Pinpoint the cell where the given text exists, returning its [x, y] midpoint coordinate. 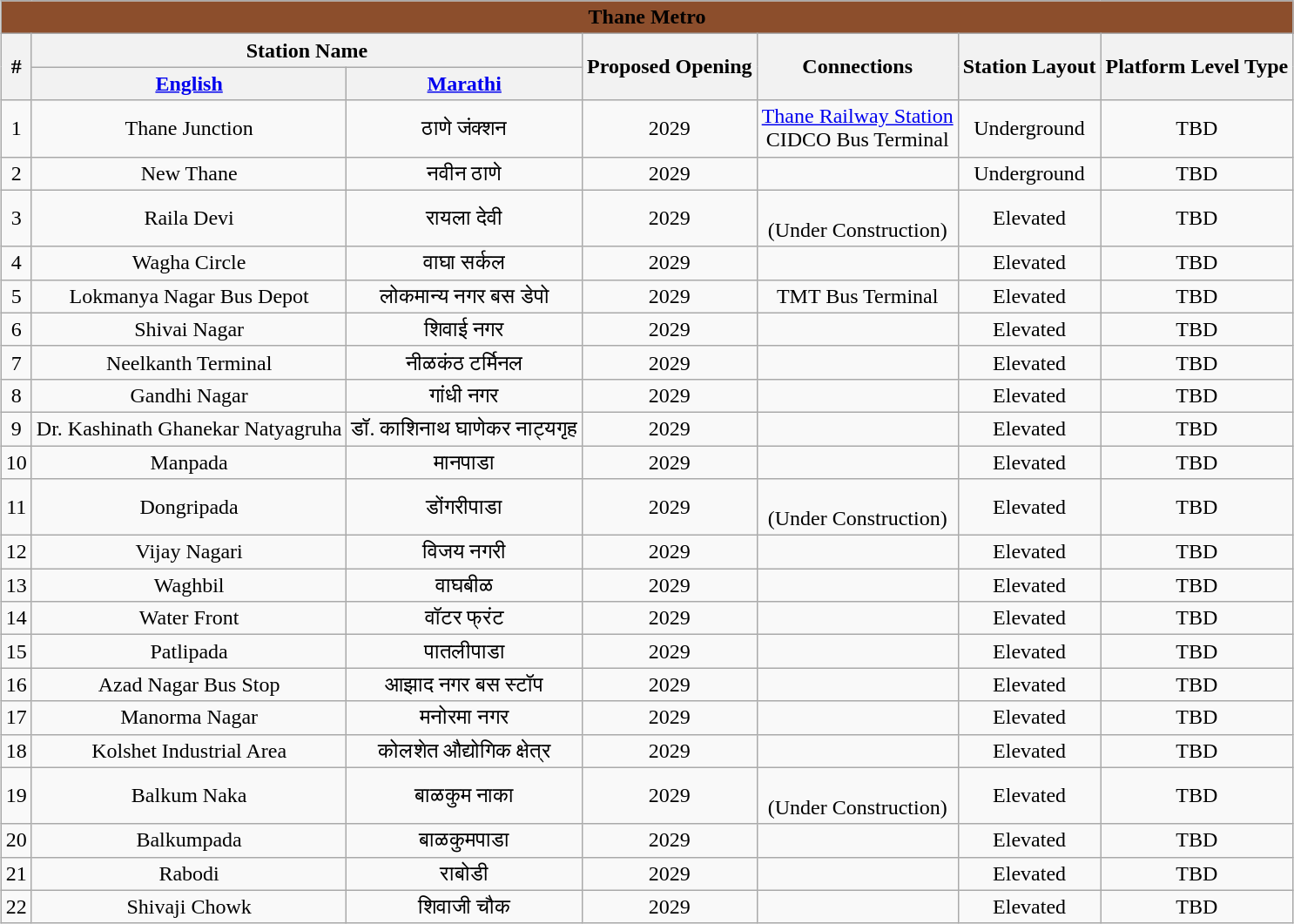
Connections [857, 67]
5 [16, 296]
Raila Devi [189, 218]
Balkum Naka [189, 796]
16 [16, 685]
वाघा सर्कल [465, 263]
Platform Level Type [1196, 67]
Manpada [189, 462]
Neelkanth Terminal [189, 362]
13 [16, 585]
विजय नगरी [465, 552]
11 [16, 507]
पातलीपाडा [465, 651]
वाघबीळ [465, 585]
3 [16, 218]
15 [16, 651]
7 [16, 362]
गांधी नगर [465, 395]
Rabodi [189, 873]
New Thane [189, 173]
Manorma Nagar [189, 718]
20 [16, 840]
4 [16, 263]
2 [16, 173]
TMT Bus Terminal [857, 296]
राबोडी [465, 873]
Thane Junction [189, 129]
डॉ. काशिनाथ घाणेकर नाट्यगृह [465, 428]
Wagha Circle [189, 263]
वॉटर फ्रंट [465, 618]
10 [16, 462]
रायला देवी [465, 218]
Patlipada [189, 651]
9 [16, 428]
Marathi [465, 84]
19 [16, 796]
Shivaji Chowk [189, 907]
बाळकुम नाका [465, 796]
Gandhi Nagar [189, 395]
शिवाई नगर [465, 329]
बाळकुमपाडा [465, 840]
Balkumpada [189, 840]
ठाणे जंक्शन [465, 129]
8 [16, 395]
Thane Metro [647, 17]
Dr. Kashinath Ghanekar Natyagruha [189, 428]
22 [16, 907]
Waghbil [189, 585]
Thane Railway Station CIDCO Bus Terminal [857, 129]
Kolshet Industrial Area [189, 751]
शिवाजी चौक [465, 907]
18 [16, 751]
आझाद नगर बस स्टॉप [465, 685]
English [189, 84]
लोकमान्य नगर बस डेपो [465, 296]
6 [16, 329]
Azad Nagar Bus Stop [189, 685]
12 [16, 552]
मानपाडा [465, 462]
Station Layout [1029, 67]
मनोरमा नगर [465, 718]
कोलशेत औद्योगिक क्षेत्र [465, 751]
Water Front [189, 618]
डोंगरीपाडा [465, 507]
1 [16, 129]
# [16, 67]
14 [16, 618]
Shivai Nagar [189, 329]
Proposed Opening [669, 67]
Dongripada [189, 507]
Vijay Nagari [189, 552]
Lokmanya Nagar Bus Depot [189, 296]
Station Name [307, 51]
नीळकंठ टर्मिनल [465, 362]
17 [16, 718]
नवीन ठाणे [465, 173]
21 [16, 873]
